Provide the (x, y) coordinate of the cell's center where the given text is located.  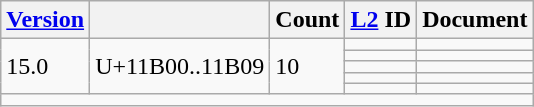
U+11B00..11B09 (180, 66)
10 (308, 66)
Document (475, 20)
15.0 (46, 66)
Count (308, 20)
L2 ID (381, 20)
Version (46, 20)
